From the cell containing the given text, extract its center point as [X, Y] coordinate. 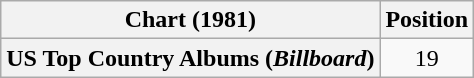
US Top Country Albums (Billboard) [190, 58]
19 [427, 58]
Position [427, 20]
Chart (1981) [190, 20]
